Return [x, y] of the center of cell containing provided text 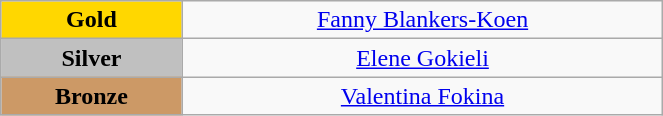
Bronze [92, 96]
Fanny Blankers-Koen [422, 20]
Gold [92, 20]
Elene Gokieli [422, 58]
Silver [92, 58]
Valentina Fokina [422, 96]
